Pinpoint the cell where the given text exists, returning its (x, y) midpoint coordinate. 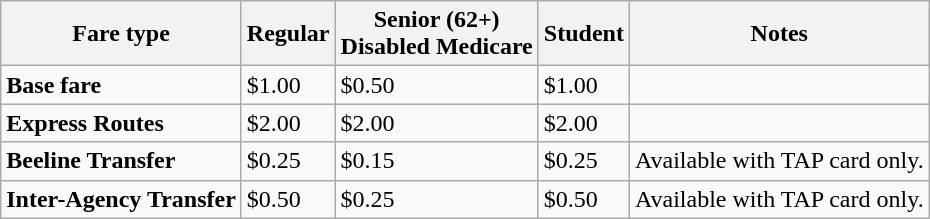
Base fare (122, 85)
Express Routes (122, 123)
Inter-Agency Transfer (122, 199)
Senior (62+)Disabled Medicare (436, 34)
Student (584, 34)
$0.15 (436, 161)
Regular (288, 34)
Notes (779, 34)
Beeline Transfer (122, 161)
Fare type (122, 34)
